Determine the [x, y] coordinate at the center of the cell enclosing the given text.  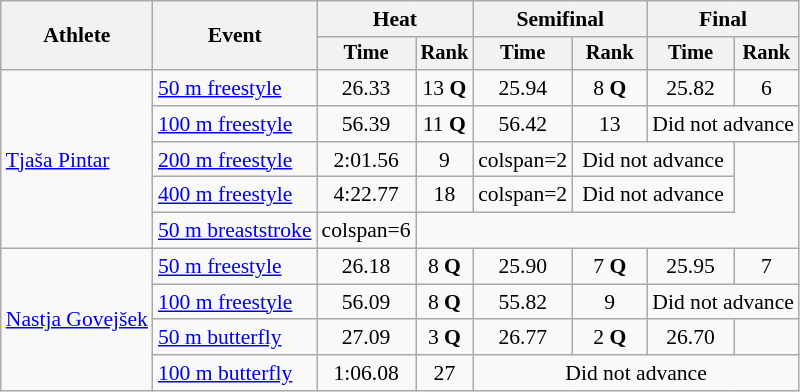
1:06.08 [366, 373]
Final [723, 19]
7 [766, 267]
11 Q [445, 124]
7 Q [610, 267]
3 Q [445, 338]
2 Q [610, 338]
2:01.56 [366, 160]
50 m butterfly [235, 338]
27 [445, 373]
26.33 [366, 88]
4:22.77 [366, 195]
26.77 [522, 338]
200 m freestyle [235, 160]
Tjaša Pintar [77, 159]
Nastja Govejšek [77, 320]
56.42 [522, 124]
Event [235, 36]
colspan=6 [366, 231]
13 Q [445, 88]
400 m freestyle [235, 195]
18 [445, 195]
56.39 [366, 124]
6 [766, 88]
27.09 [366, 338]
26.18 [366, 267]
56.09 [366, 302]
13 [610, 124]
26.70 [690, 338]
25.95 [690, 267]
25.82 [690, 88]
50 m breaststroke [235, 231]
Athlete [77, 36]
Semifinal [560, 19]
55.82 [522, 302]
25.94 [522, 88]
25.90 [522, 267]
100 m butterfly [235, 373]
Heat [396, 19]
